Locate the cell with the specified text and output its (X, Y) center coordinate. 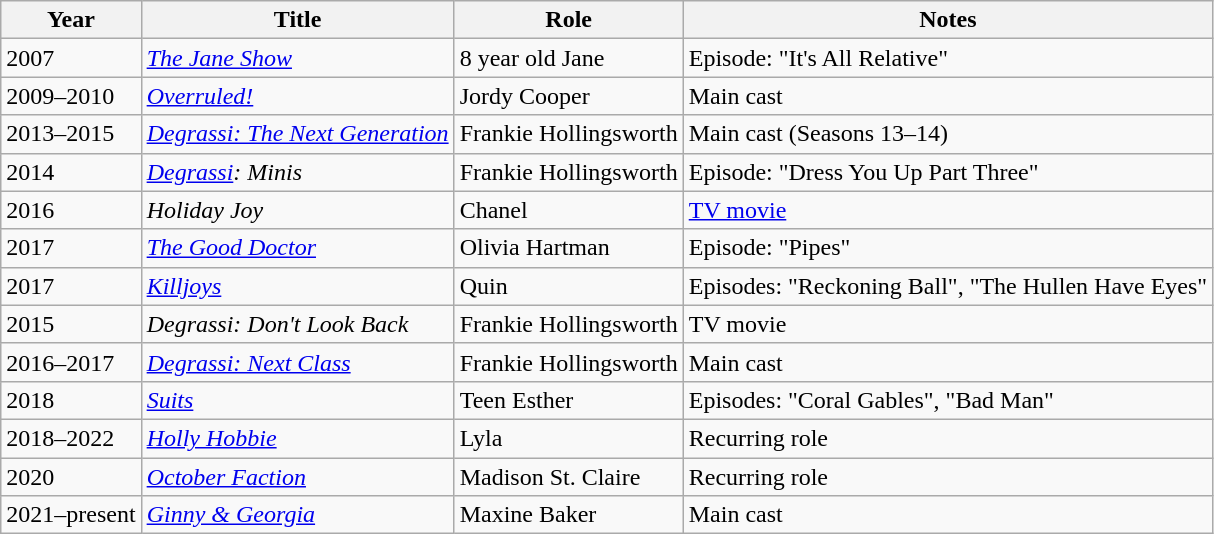
Holiday Joy (298, 210)
Main cast (Seasons 13–14) (948, 134)
Notes (948, 20)
2015 (71, 324)
Episode: "Pipes" (948, 248)
8 year old Jane (568, 58)
Episode: "Dress You Up Part Three" (948, 172)
2007 (71, 58)
Killjoys (298, 286)
2016 (71, 210)
2018–2022 (71, 438)
2020 (71, 477)
The Good Doctor (298, 248)
Quin (568, 286)
Jordy Cooper (568, 96)
Olivia Hartman (568, 248)
Degrassi: Next Class (298, 362)
Ginny & Georgia (298, 515)
Suits (298, 400)
Degrassi: Don't Look Back (298, 324)
Maxine Baker (568, 515)
Teen Esther (568, 400)
Chanel (568, 210)
Year (71, 20)
2014 (71, 172)
Holly Hobbie (298, 438)
Lyla (568, 438)
Degrassi: Minis (298, 172)
2021–present (71, 515)
Episodes: "Reckoning Ball", "The Hullen Have Eyes" (948, 286)
Degrassi: The Next Generation (298, 134)
Episodes: "Coral Gables", "Bad Man" (948, 400)
Episode: "It's All Relative" (948, 58)
Title (298, 20)
Madison St. Claire (568, 477)
Role (568, 20)
2016–2017 (71, 362)
2018 (71, 400)
The Jane Show (298, 58)
2009–2010 (71, 96)
Overruled! (298, 96)
October Faction (298, 477)
2013–2015 (71, 134)
